Detect which cell encompasses the target text, then output its (X, Y) center coordinate. 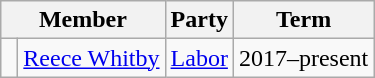
Labor (199, 58)
Member (83, 20)
Term (303, 20)
Party (199, 20)
Reece Whitby (92, 58)
2017–present (303, 58)
